Capture the cell that displays the provided text and extract its [x, y] central coordinate. 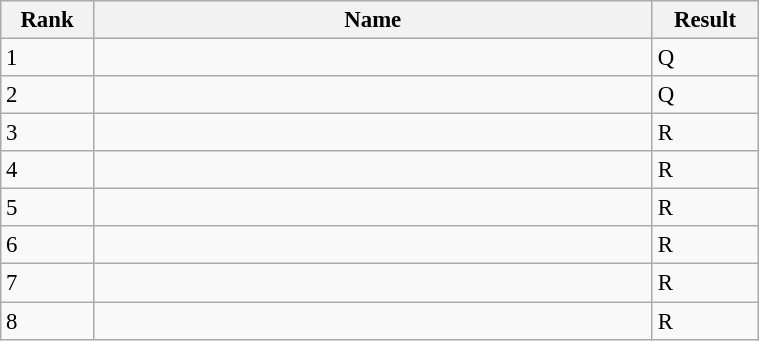
4 [47, 170]
Result [704, 20]
3 [47, 133]
Rank [47, 20]
2 [47, 95]
7 [47, 283]
6 [47, 245]
Name [372, 20]
5 [47, 208]
8 [47, 321]
1 [47, 58]
